Return (X, Y) of the center of cell containing provided text 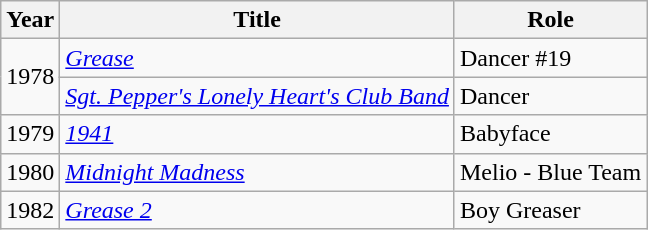
1941 (258, 134)
Title (258, 20)
1982 (30, 210)
Boy Greaser (550, 210)
Year (30, 20)
Babyface (550, 134)
Midnight Madness (258, 172)
Grease (258, 58)
Dancer (550, 96)
1980 (30, 172)
Dancer #19 (550, 58)
Melio - Blue Team (550, 172)
Grease 2 (258, 210)
1979 (30, 134)
1978 (30, 77)
Role (550, 20)
Sgt. Pepper's Lonely Heart's Club Band (258, 96)
